Return the (X, Y) coordinate for the center point of the cell that contains the specified text.  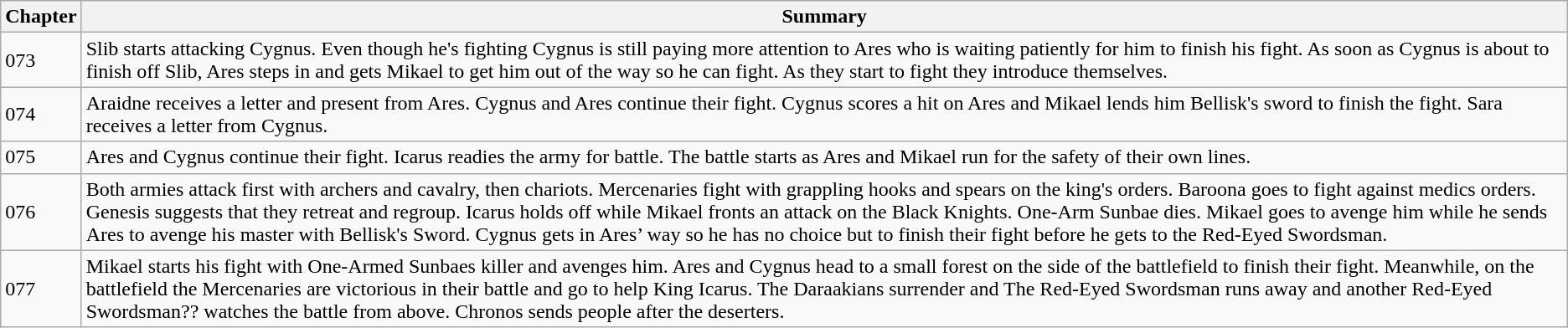
075 (41, 157)
073 (41, 60)
Summary (824, 17)
Ares and Cygnus continue their fight. Icarus readies the army for battle. The battle starts as Ares and Mikael run for the safety of their own lines. (824, 157)
077 (41, 289)
Chapter (41, 17)
074 (41, 114)
076 (41, 212)
